Provide the [x, y] coordinate of the cell's center where the given text is located.  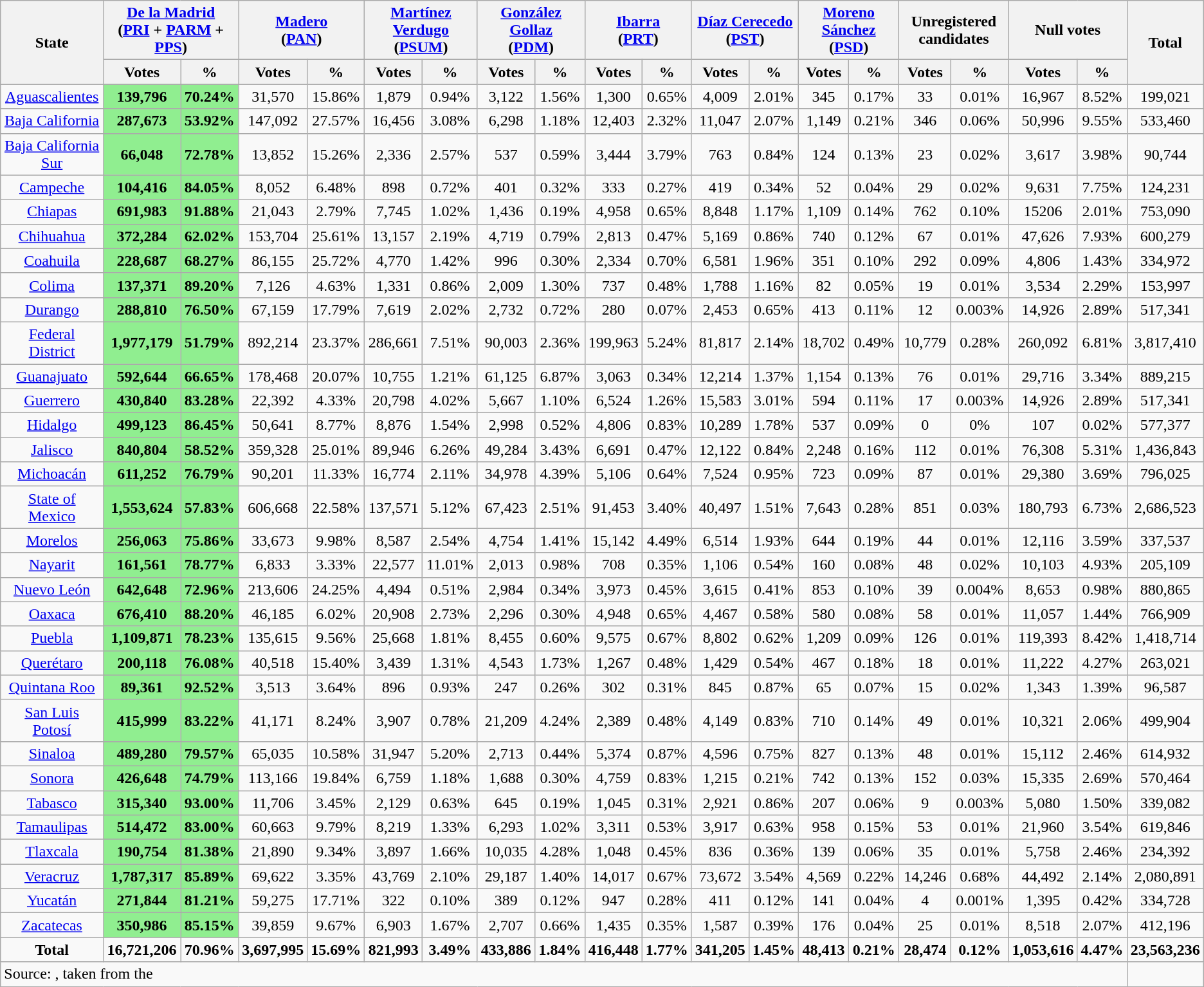
0.49% [874, 342]
6,759 [394, 778]
0.26% [560, 687]
Ibarra(PRT) [638, 30]
2,453 [720, 309]
3.33% [336, 565]
Campeche [52, 187]
896 [394, 687]
737 [614, 285]
4.33% [336, 401]
6.48% [336, 187]
762 [925, 212]
Madero(PAN) [302, 30]
2.73% [450, 614]
996 [506, 261]
2,921 [720, 802]
892,214 [273, 342]
0.39% [773, 925]
1.42% [450, 261]
53.92% [210, 121]
12,214 [720, 376]
6,581 [720, 261]
73,672 [720, 876]
0.42% [1102, 901]
9,575 [614, 638]
1,106 [720, 565]
0.59% [560, 154]
6,691 [614, 450]
570,464 [1165, 778]
78.23% [210, 638]
96,587 [1165, 687]
15 [925, 687]
645 [506, 802]
411 [720, 901]
4.39% [560, 474]
0.15% [874, 827]
10,779 [925, 342]
83.22% [210, 721]
Aguascalientes [52, 97]
25.61% [336, 236]
2.11% [450, 474]
1.45% [773, 950]
Colima [52, 285]
74.79% [210, 778]
3,917 [720, 827]
29,380 [1043, 474]
1.40% [560, 876]
66,048 [142, 154]
1,343 [1043, 687]
766,909 [1165, 614]
467 [823, 663]
11,222 [1043, 663]
15.86% [336, 97]
1.30% [560, 285]
2,998 [506, 425]
Baja California Sur [52, 154]
1,300 [614, 97]
Tabasco [52, 802]
740 [823, 236]
1.96% [773, 261]
200,118 [142, 663]
16,774 [394, 474]
81,817 [720, 342]
75.86% [210, 540]
11,047 [720, 121]
8.52% [1102, 97]
119,393 [1043, 638]
600,279 [1165, 236]
0.27% [666, 187]
199,963 [614, 342]
614,932 [1165, 753]
17.79% [336, 309]
9,631 [1043, 187]
0.17% [874, 97]
8,587 [394, 540]
0.62% [773, 638]
1,418,714 [1165, 638]
1,109,871 [142, 638]
8,455 [506, 638]
594 [823, 401]
53 [925, 827]
7,524 [720, 474]
12 [925, 309]
286,661 [394, 342]
San Luis Potosí [52, 721]
81.38% [210, 852]
5.31% [1102, 450]
419 [720, 187]
29,187 [506, 876]
1,436 [506, 212]
334,972 [1165, 261]
67,423 [506, 507]
708 [614, 565]
141 [823, 901]
Coahuila [52, 261]
49 [925, 721]
499,123 [142, 425]
2.02% [450, 309]
15.40% [336, 663]
18,702 [823, 342]
3,617 [1043, 154]
126 [925, 638]
Durango [52, 309]
3,615 [720, 589]
280 [614, 309]
135,615 [273, 638]
Oaxaca [52, 614]
8,848 [720, 212]
334,728 [1165, 901]
2,009 [506, 285]
24.25% [336, 589]
153,704 [273, 236]
Nuevo León [52, 589]
1,109 [823, 212]
25 [925, 925]
Jalisco [52, 450]
3,122 [506, 97]
1.31% [450, 663]
7,745 [394, 212]
70.96% [210, 950]
Tlaxcala [52, 852]
Sinaloa [52, 753]
1.84% [560, 950]
260,092 [1043, 342]
81.21% [210, 901]
90,003 [506, 342]
Hidalgo [52, 425]
889,215 [1165, 376]
592,644 [142, 376]
62.02% [210, 236]
86,155 [273, 261]
0.93% [450, 687]
31,947 [394, 753]
4 [925, 901]
0.41% [773, 589]
14,017 [614, 876]
619,846 [1165, 827]
16,967 [1043, 97]
11.33% [336, 474]
1.33% [450, 827]
1.21% [450, 376]
1.93% [773, 540]
6.02% [336, 614]
898 [394, 187]
2,686,523 [1165, 507]
72.78% [210, 154]
82 [823, 285]
606,668 [273, 507]
1,788 [720, 285]
Guanajuato [52, 376]
4,543 [506, 663]
Quintana Roo [52, 687]
4.24% [560, 721]
6.87% [560, 376]
8,876 [394, 425]
Díaz Cerecedo(PST) [745, 30]
1,977,179 [142, 342]
Puebla [52, 638]
288,810 [142, 309]
2,389 [614, 721]
8.77% [336, 425]
533,460 [1165, 121]
350,986 [142, 925]
61,125 [506, 376]
Chihuahua [52, 236]
78.77% [210, 565]
2,732 [506, 309]
0.32% [560, 187]
1.17% [773, 212]
4.63% [336, 285]
1,154 [823, 376]
3.34% [1102, 376]
107 [1043, 425]
4,759 [614, 778]
6.73% [1102, 507]
90,744 [1165, 154]
20.07% [336, 376]
15,142 [614, 540]
3,907 [394, 721]
Guerrero [52, 401]
Nayarit [52, 565]
67,159 [273, 309]
413 [823, 309]
499,904 [1165, 721]
0.51% [450, 589]
0.001% [980, 901]
4,596 [720, 753]
0.79% [560, 236]
190,754 [142, 852]
0.52% [560, 425]
3.69% [1102, 474]
89.20% [210, 285]
2,296 [506, 614]
11.01% [450, 565]
345 [823, 97]
Querétaro [52, 663]
5.24% [666, 342]
43,769 [394, 876]
3.35% [336, 876]
15.69% [336, 950]
723 [823, 474]
5,169 [720, 236]
1,048 [614, 852]
3,973 [614, 589]
12,116 [1043, 540]
59,275 [273, 901]
0.68% [980, 876]
147,092 [273, 121]
58 [925, 614]
8,052 [273, 187]
0.05% [874, 285]
25,668 [394, 638]
1,435 [614, 925]
840,804 [142, 450]
153,997 [1165, 285]
234,392 [1165, 852]
93.00% [210, 802]
401 [506, 187]
8,518 [1043, 925]
160 [823, 565]
69,622 [273, 876]
Null votes [1068, 30]
3.43% [560, 450]
15,112 [1043, 753]
3,513 [273, 687]
430,840 [142, 401]
79.57% [210, 753]
Unregistered candidates [954, 30]
1.77% [666, 950]
29 [925, 187]
4,149 [720, 721]
3.08% [450, 121]
827 [823, 753]
0.18% [874, 663]
21,960 [1043, 827]
Veracruz [52, 876]
76.50% [210, 309]
Chiapas [52, 212]
205,109 [1165, 565]
Michoacán [52, 474]
Zacatecas [52, 925]
0 [925, 425]
Martínez Verdugo(PSUM) [421, 30]
Federal District [52, 342]
35 [925, 852]
86.45% [210, 425]
1,395 [1043, 901]
389 [506, 901]
415,999 [142, 721]
1.51% [773, 507]
2.29% [1102, 285]
2,713 [506, 753]
28,474 [925, 950]
33 [925, 97]
72.96% [210, 589]
7,643 [823, 507]
0.75% [773, 753]
8.42% [1102, 638]
31,570 [273, 97]
State of Mexico [52, 507]
2.51% [560, 507]
947 [614, 901]
58.52% [210, 450]
13,157 [394, 236]
3.40% [666, 507]
3,897 [394, 852]
8,802 [720, 638]
742 [823, 778]
3.45% [336, 802]
7,126 [273, 285]
3,444 [614, 154]
0.94% [450, 97]
84.05% [210, 187]
23,563,236 [1165, 950]
1.66% [450, 852]
70.24% [210, 97]
23 [925, 154]
292 [925, 261]
845 [720, 687]
2,336 [394, 154]
2.19% [450, 236]
12,403 [614, 121]
263,021 [1165, 663]
9.55% [1102, 121]
1,429 [720, 663]
753,090 [1165, 212]
33,673 [273, 540]
1.41% [560, 540]
87 [925, 474]
23.37% [336, 342]
1,787,317 [142, 876]
3.49% [450, 950]
7.75% [1102, 187]
1.43% [1102, 261]
40,518 [273, 663]
4.49% [666, 540]
83.28% [210, 401]
8.24% [336, 721]
10,035 [506, 852]
10,103 [1043, 565]
3,534 [1043, 285]
76.79% [210, 474]
112 [925, 450]
2,013 [506, 565]
341,205 [720, 950]
18 [925, 663]
0.16% [874, 450]
19 [925, 285]
19.84% [336, 778]
287,673 [142, 121]
5,758 [1043, 852]
4.27% [1102, 663]
228,687 [142, 261]
8,219 [394, 827]
5,667 [506, 401]
3.64% [336, 687]
1,053,616 [1043, 950]
199,021 [1165, 97]
34,978 [506, 474]
5,106 [614, 474]
6.26% [450, 450]
2,080,891 [1165, 876]
763 [720, 154]
1.56% [560, 97]
4,467 [720, 614]
92.52% [210, 687]
1.78% [773, 425]
1,436,843 [1165, 450]
161,561 [142, 565]
State [52, 42]
6,298 [506, 121]
85.89% [210, 876]
21,043 [273, 212]
6,293 [506, 827]
1.44% [1102, 614]
51.79% [210, 342]
0.44% [560, 753]
3.59% [1102, 540]
0.36% [773, 852]
6,514 [720, 540]
7.51% [450, 342]
315,340 [142, 802]
57.83% [210, 507]
Baja California [52, 121]
3,311 [614, 827]
1,215 [720, 778]
2.06% [1102, 721]
67 [925, 236]
2.10% [450, 876]
4.28% [560, 852]
3,439 [394, 663]
351 [823, 261]
433,886 [506, 950]
1,688 [506, 778]
12,122 [720, 450]
17 [925, 401]
0.64% [666, 474]
372,284 [142, 236]
302 [614, 687]
676,410 [142, 614]
20,798 [394, 401]
2.54% [450, 540]
2.57% [450, 154]
4,009 [720, 97]
4,958 [614, 212]
489,280 [142, 753]
4,754 [506, 540]
2.69% [1102, 778]
22.58% [336, 507]
4.93% [1102, 565]
1.26% [666, 401]
2,984 [506, 589]
152 [925, 778]
2.36% [560, 342]
426,648 [142, 778]
44 [925, 540]
50,996 [1043, 121]
9.34% [336, 852]
91.88% [210, 212]
412,196 [1165, 925]
322 [394, 901]
2.79% [336, 212]
6.81% [1102, 342]
139 [823, 852]
44,492 [1043, 876]
4,719 [506, 236]
611,252 [142, 474]
68.27% [210, 261]
6,524 [614, 401]
89,946 [394, 450]
104,416 [142, 187]
14,246 [925, 876]
25.72% [336, 261]
958 [823, 827]
Yucatán [52, 901]
5,374 [614, 753]
346 [925, 121]
1.81% [450, 638]
16,456 [394, 121]
4,770 [394, 261]
339,082 [1165, 802]
González Gollaz(PDM) [531, 30]
4,569 [823, 876]
29,716 [1043, 376]
1.10% [560, 401]
3,063 [614, 376]
333 [614, 187]
1.16% [773, 285]
2,248 [823, 450]
821,993 [394, 950]
207 [823, 802]
3.01% [773, 401]
0.58% [773, 614]
11,706 [273, 802]
4,494 [394, 589]
65 [823, 687]
15,583 [720, 401]
1,331 [394, 285]
Source: , taken from the [563, 974]
710 [823, 721]
5.12% [450, 507]
5.20% [450, 753]
89,361 [142, 687]
0.70% [666, 261]
139,796 [142, 97]
1.50% [1102, 802]
1,553,624 [142, 507]
21,209 [506, 721]
De la Madrid(PRI + PARM + PPS) [171, 30]
0.66% [560, 925]
48,413 [823, 950]
25.01% [336, 450]
39,859 [273, 925]
0.004% [980, 589]
46,185 [273, 614]
22,392 [273, 401]
39 [925, 589]
41,171 [273, 721]
124,231 [1165, 187]
1,045 [614, 802]
65,035 [273, 753]
9.56% [336, 638]
1.54% [450, 425]
0.22% [874, 876]
0.60% [560, 638]
4.02% [450, 401]
180,793 [1043, 507]
256,063 [142, 540]
851 [925, 507]
337,537 [1165, 540]
514,472 [142, 827]
853 [823, 589]
178,468 [273, 376]
796,025 [1165, 474]
8,653 [1043, 589]
7,619 [394, 309]
2,334 [614, 261]
0.78% [450, 721]
17.71% [336, 901]
2.32% [666, 121]
10,755 [394, 376]
2,129 [394, 802]
1,149 [823, 121]
113,166 [273, 778]
642,648 [142, 589]
880,865 [1165, 589]
15206 [1043, 212]
1,587 [720, 925]
6,903 [394, 925]
Moreno Sánchez(PSD) [848, 30]
15,335 [1043, 778]
6,833 [273, 565]
27.57% [336, 121]
1,879 [394, 97]
1,209 [823, 638]
10,321 [1043, 721]
9.98% [336, 540]
644 [823, 540]
691,983 [142, 212]
Tamaulipas [52, 827]
9 [925, 802]
21,890 [273, 852]
4,948 [614, 614]
52 [823, 187]
88.20% [210, 614]
16,721,206 [142, 950]
1.73% [560, 663]
416,448 [614, 950]
3.98% [1102, 154]
359,328 [273, 450]
Morelos [52, 540]
60,663 [273, 827]
1,267 [614, 663]
9.79% [336, 827]
10.58% [336, 753]
3,697,995 [273, 950]
213,606 [273, 589]
66.65% [210, 376]
0.53% [666, 827]
2,813 [614, 236]
76 [925, 376]
247 [506, 687]
0.95% [773, 474]
124 [823, 154]
3,817,410 [1165, 342]
7.93% [1102, 236]
13,852 [273, 154]
15.26% [336, 154]
91,453 [614, 507]
176 [823, 925]
83.00% [210, 827]
5,080 [1043, 802]
1.67% [450, 925]
22,577 [394, 565]
137,371 [142, 285]
40,497 [720, 507]
76.08% [210, 663]
3.79% [666, 154]
2,707 [506, 925]
Sonora [52, 778]
90,201 [273, 474]
50,641 [273, 425]
271,844 [142, 901]
836 [720, 852]
580 [823, 614]
0% [980, 425]
47,626 [1043, 236]
577,377 [1165, 425]
137,571 [394, 507]
4.47% [1102, 950]
76,308 [1043, 450]
49,284 [506, 450]
11,057 [1043, 614]
85.15% [210, 925]
1.39% [1102, 687]
1.37% [773, 376]
9.67% [336, 925]
10,289 [720, 425]
20,908 [394, 614]
